Scan for the cell matching the given text and deliver its (x, y) coordinate at center. 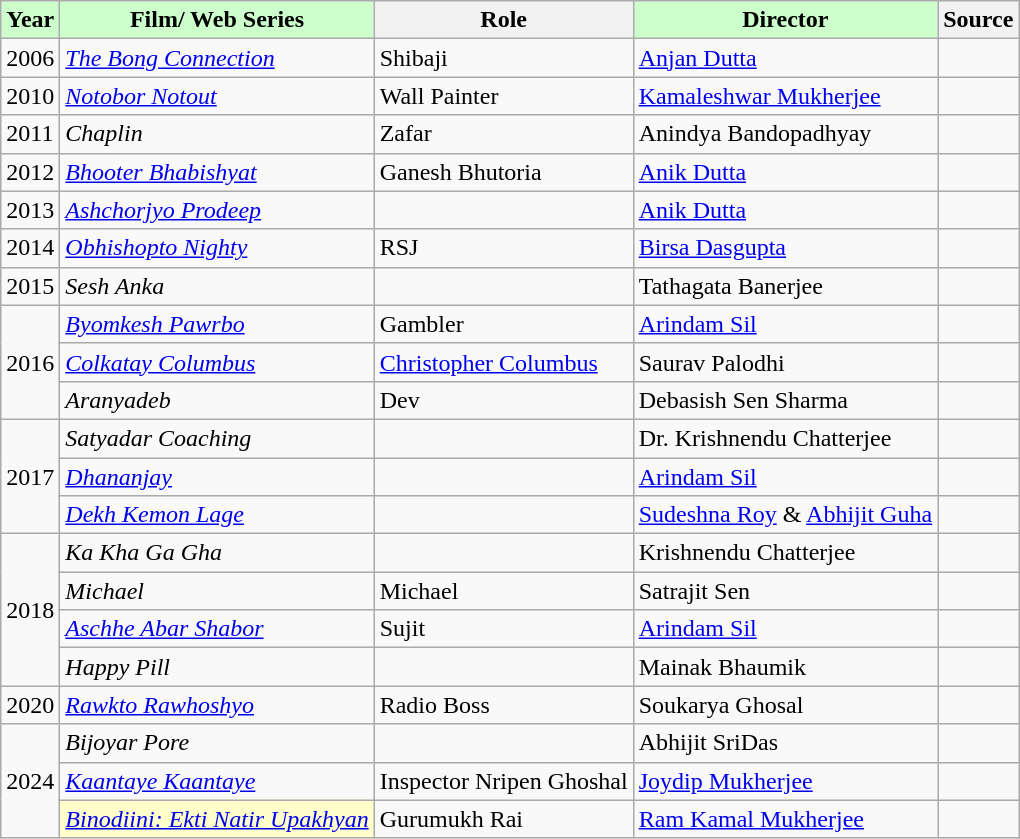
Gurumukh Rai (504, 819)
Role (504, 20)
2013 (30, 210)
Source (978, 20)
Ashchorjyo Prodeep (217, 210)
Satrajit Sen (785, 591)
Abhijit SriDas (785, 743)
Obhishopto Nighty (217, 248)
Sujit (504, 629)
Kaantaye Kaantaye (217, 781)
Mainak Bhaumik (785, 667)
Saurav Palodhi (785, 362)
Dhananjay (217, 477)
Binodiini: Ekti Natir Upakhyan (217, 819)
Shibaji (504, 58)
Ka Kha Ga Gha (217, 553)
Inspector Nripen Ghoshal (504, 781)
2014 (30, 248)
2012 (30, 172)
Kamaleshwar Mukherjee (785, 96)
Tathagata Banerjee (785, 286)
Dekh Kemon Lage (217, 515)
Dev (504, 400)
Aranyadeb (217, 400)
Wall Painter (504, 96)
Krishnendu Chatterjee (785, 553)
Byomkesh Pawrbo (217, 324)
Chaplin (217, 134)
Bhooter Bhabishyat (217, 172)
Anindya Bandopadhyay (785, 134)
Film/ Web Series (217, 20)
2015 (30, 286)
2020 (30, 705)
Satyadar Coaching (217, 438)
Rawkto Rawhoshyo (217, 705)
Anjan Dutta (785, 58)
2010 (30, 96)
Christopher Columbus (504, 362)
Debasish Sen Sharma (785, 400)
Happy Pill (217, 667)
2018 (30, 610)
Zafar (504, 134)
Joydip Mukherjee (785, 781)
Notobor Notout (217, 96)
2006 (30, 58)
Soukarya Ghosal (785, 705)
The Bong Connection (217, 58)
2024 (30, 781)
2017 (30, 476)
Radio Boss (504, 705)
Aschhe Abar Shabor (217, 629)
Colkatay Columbus (217, 362)
2011 (30, 134)
Dr. Krishnendu Chatterjee (785, 438)
Gambler (504, 324)
Birsa Dasgupta (785, 248)
Ram Kamal Mukherjee (785, 819)
RSJ (504, 248)
Sesh Anka (217, 286)
Bijoyar Pore (217, 743)
Sudeshna Roy & Abhijit Guha (785, 515)
Year (30, 20)
Director (785, 20)
2016 (30, 362)
Ganesh Bhutoria (504, 172)
